Locate the cell with the specified text and output its [x, y] center coordinate. 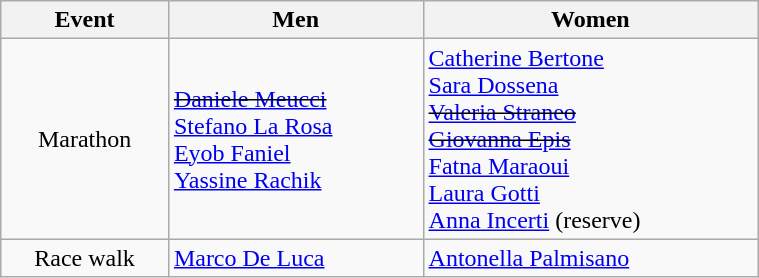
Event [85, 20]
Women [590, 20]
Marathon [85, 139]
Antonella Palmisano [590, 258]
Race walk [85, 258]
Catherine BertoneSara DossenaValeria StraneoGiovanna EpisFatna MaraouiLaura GottiAnna Incerti (reserve) [590, 139]
Marco De Luca [296, 258]
Men [296, 20]
Daniele MeucciStefano La RosaEyob FanielYassine Rachik [296, 139]
